Capture the cell that displays the provided text and extract its (X, Y) central coordinate. 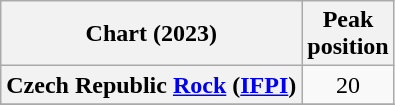
20 (348, 85)
Chart (2023) (152, 34)
Czech Republic Rock (IFPI) (152, 85)
Peakposition (348, 34)
